Scan for the cell matching the given text and deliver its (x, y) coordinate at center. 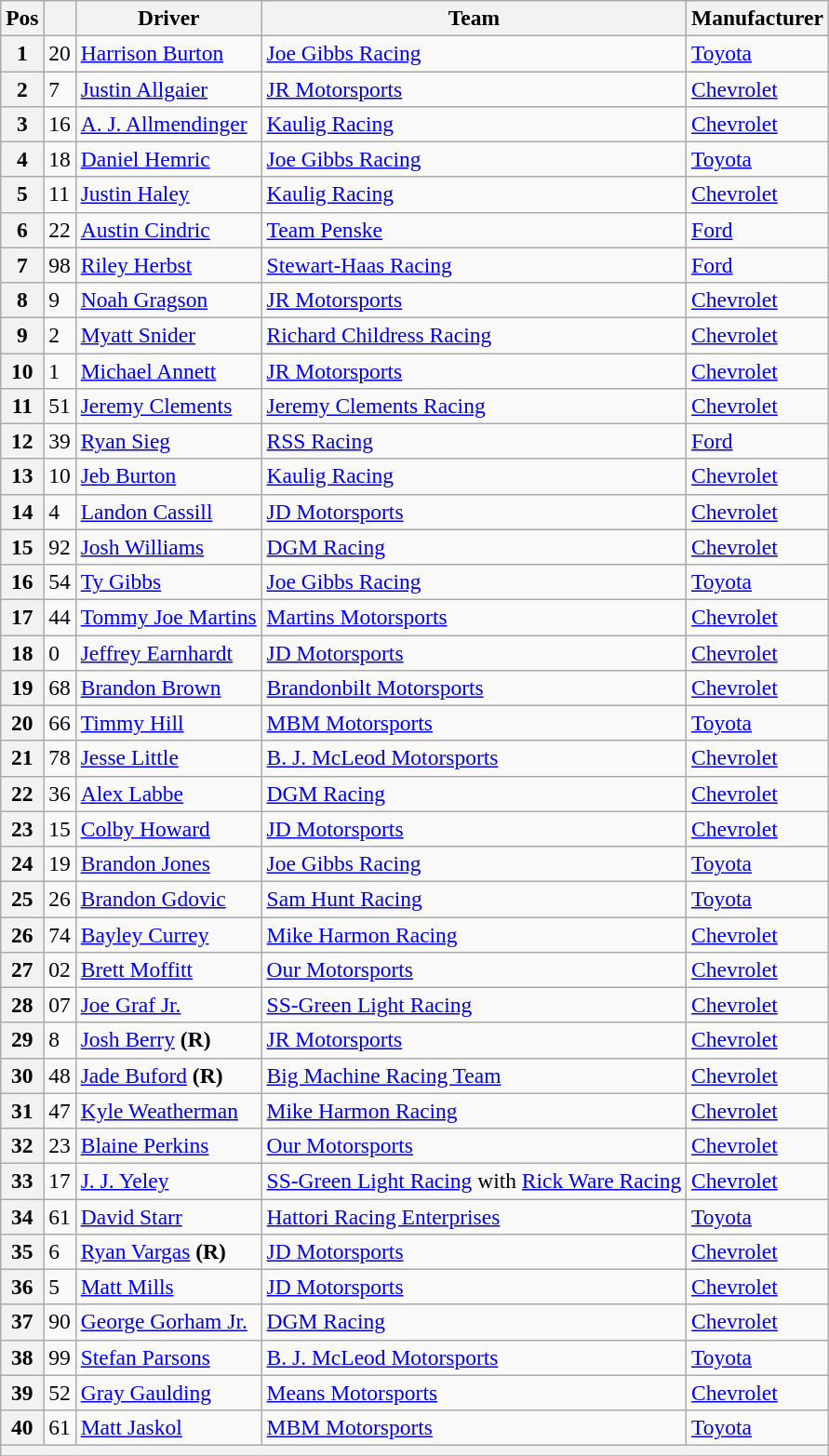
29 (22, 1040)
Stewart-Haas Racing (474, 265)
Jesse Little (168, 758)
52 (60, 1393)
SS-Green Light Racing with Rick Ware Racing (474, 1181)
Michael Annett (168, 370)
0 (60, 652)
Jeremy Clements Racing (474, 406)
48 (60, 1075)
Justin Haley (168, 194)
Colby Howard (168, 829)
SS-Green Light Racing (474, 1005)
Pos (22, 18)
Gray Gaulding (168, 1393)
Big Machine Racing Team (474, 1075)
31 (22, 1111)
66 (60, 723)
40 (22, 1427)
90 (60, 1322)
J. J. Yeley (168, 1181)
34 (22, 1216)
Harrison Burton (168, 53)
98 (60, 265)
Team Penske (474, 230)
Josh Williams (168, 547)
Jeffrey Earnhardt (168, 652)
32 (22, 1145)
Jade Buford (R) (168, 1075)
Matt Jaskol (168, 1427)
Bayley Currey (168, 934)
Brandon Brown (168, 688)
Stefan Parsons (168, 1357)
30 (22, 1075)
33 (22, 1181)
Landon Cassill (168, 512)
27 (22, 969)
28 (22, 1005)
Alex Labbe (168, 794)
Austin Cindric (168, 230)
RSS Racing (474, 441)
Noah Gragson (168, 300)
Richard Childress Racing (474, 335)
54 (60, 581)
Team (474, 18)
Ryan Sieg (168, 441)
Ryan Vargas (R) (168, 1251)
Timmy Hill (168, 723)
02 (60, 969)
07 (60, 1005)
Brett Moffitt (168, 969)
Brandon Jones (168, 863)
Means Motorsports (474, 1393)
Manufacturer (757, 18)
Riley Herbst (168, 265)
47 (60, 1111)
51 (60, 406)
14 (22, 512)
Justin Allgaier (168, 88)
Sam Hunt Racing (474, 899)
Martins Motorsports (474, 617)
24 (22, 863)
Matt Mills (168, 1287)
Jeremy Clements (168, 406)
A. J. Allmendinger (168, 124)
37 (22, 1322)
Hattori Racing Enterprises (474, 1216)
Brandonbilt Motorsports (474, 688)
Myatt Snider (168, 335)
38 (22, 1357)
Brandon Gdovic (168, 899)
Daniel Hemric (168, 159)
David Starr (168, 1216)
92 (60, 547)
21 (22, 758)
3 (22, 124)
Joe Graf Jr. (168, 1005)
George Gorham Jr. (168, 1322)
74 (60, 934)
Driver (168, 18)
Josh Berry (R) (168, 1040)
Jeb Burton (168, 476)
12 (22, 441)
44 (60, 617)
Blaine Perkins (168, 1145)
68 (60, 688)
25 (22, 899)
Ty Gibbs (168, 581)
99 (60, 1357)
35 (22, 1251)
13 (22, 476)
Tommy Joe Martins (168, 617)
78 (60, 758)
Kyle Weatherman (168, 1111)
